Return the [x, y] coordinate for the center point of the cell that contains the specified text.  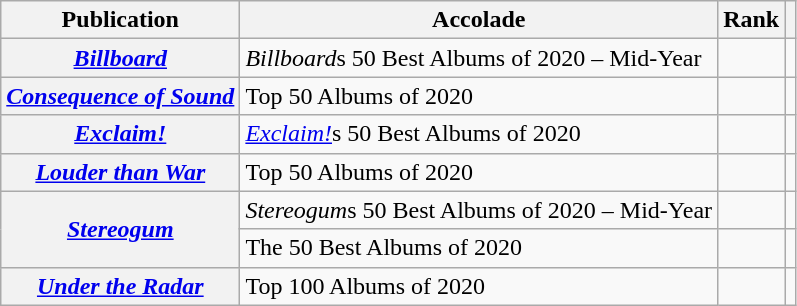
Exclaim! [120, 134]
Accolade [479, 20]
Louder than War [120, 172]
Stereogum [120, 229]
Under the Radar [120, 286]
Top 100 Albums of 2020 [479, 286]
Consequence of Sound [120, 96]
Billboard [120, 58]
Exclaim!s 50 Best Albums of 2020 [479, 134]
Stereogums 50 Best Albums of 2020 – Mid-Year [479, 210]
The 50 Best Albums of 2020 [479, 248]
Publication [120, 20]
Rank [752, 20]
Billboards 50 Best Albums of 2020 – Mid-Year [479, 58]
